Find where the given text appears and provide that cell's center as (x, y) coordinate. 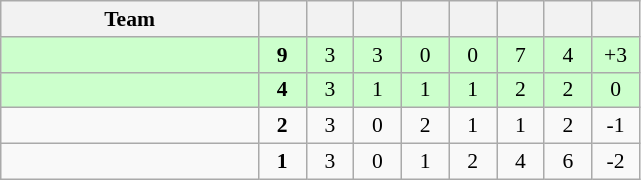
7 (520, 55)
-2 (616, 162)
9 (282, 55)
6 (568, 162)
-1 (616, 126)
Team (130, 19)
+3 (616, 55)
